Extract the [x, y] coordinate from the center of the cell holding the provided text.  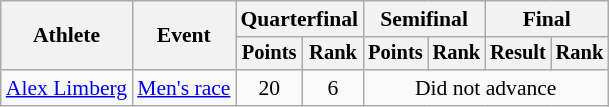
Alex Limberg [66, 88]
6 [333, 88]
Result [518, 54]
Event [184, 36]
20 [270, 88]
Quarterfinal [300, 19]
Did not advance [486, 88]
Athlete [66, 36]
Final [546, 19]
Men's race [184, 88]
Semifinal [424, 19]
